Pinpoint the cell where the given text exists, returning its [X, Y] midpoint coordinate. 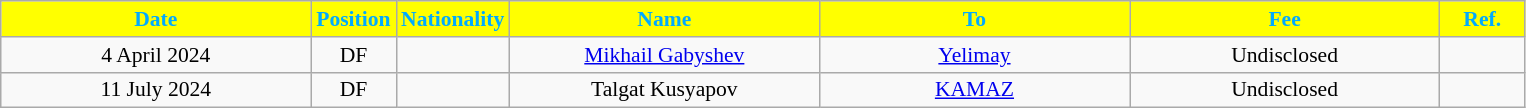
To [974, 19]
Ref. [1482, 19]
Talgat Kusyapov [664, 90]
Fee [1285, 19]
4 April 2024 [156, 55]
Nationality [452, 19]
KAMAZ [974, 90]
Position [354, 19]
Date [156, 19]
Name [664, 19]
11 July 2024 [156, 90]
Yelimay [974, 55]
Mikhail Gabyshev [664, 55]
